Capture the cell that displays the provided text and extract its [X, Y] central coordinate. 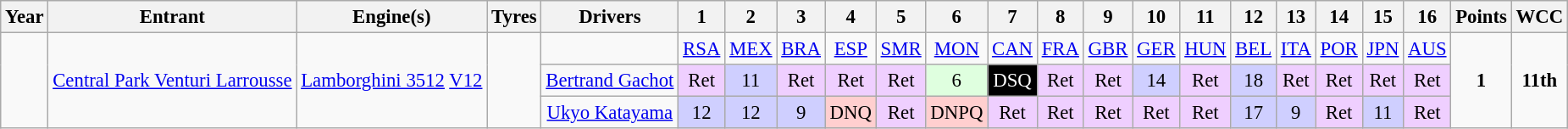
GBR [1108, 49]
Engine(s) [391, 17]
DNPQ [957, 113]
MEX [751, 49]
POR [1338, 49]
Entrant [173, 17]
WCC [1539, 17]
Central Park Venturi Larrousse [173, 81]
Ukyo Katayama [610, 113]
Lamborghini 3512 V12 [391, 81]
Year [25, 17]
GER [1156, 49]
10 [1156, 17]
18 [1254, 81]
15 [1382, 17]
JPN [1382, 49]
17 [1254, 113]
ESP [850, 49]
RSA [701, 49]
BEL [1254, 49]
DSQ [1013, 81]
HUN [1205, 49]
CAN [1013, 49]
DNQ [850, 113]
BRA [801, 49]
7 [1013, 17]
5 [901, 17]
Points [1481, 17]
MON [957, 49]
3 [801, 17]
Drivers [610, 17]
11th [1539, 81]
2 [751, 17]
ITA [1296, 49]
AUS [1427, 49]
8 [1061, 17]
FRA [1061, 49]
Bertrand Gachot [610, 81]
Tyres [514, 17]
16 [1427, 17]
SMR [901, 49]
13 [1296, 17]
4 [850, 17]
